Return the (X, Y) coordinate for the center point of the cell that contains the specified text.  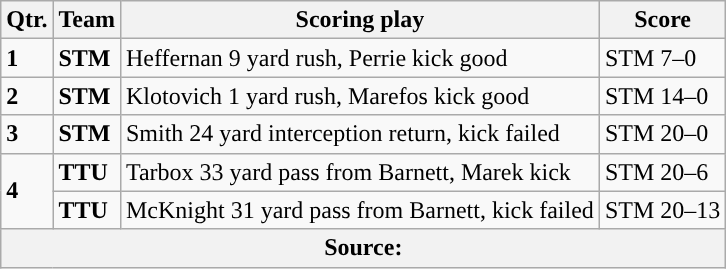
Source: (364, 248)
STM 20–0 (662, 134)
Team (87, 20)
Tarbox 33 yard pass from Barnett, Marek kick (360, 172)
3 (27, 134)
STM 14–0 (662, 96)
Smith 24 yard interception return, kick failed (360, 134)
STM 20–6 (662, 172)
4 (27, 191)
Scoring play (360, 20)
Klotovich 1 yard rush, Marefos kick good (360, 96)
Heffernan 9 yard rush, Perrie kick good (360, 58)
Qtr. (27, 20)
Score (662, 20)
1 (27, 58)
McKnight 31 yard pass from Barnett, kick failed (360, 210)
STM 7–0 (662, 58)
STM 20–13 (662, 210)
2 (27, 96)
